Determine the [x, y] coordinate at the center of the cell enclosing the given text.  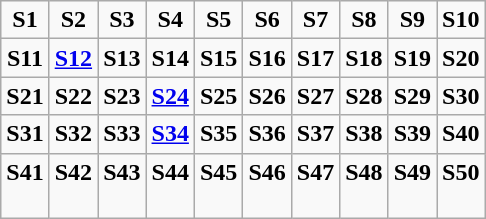
S30 [461, 96]
S48 [364, 186]
S50 [461, 186]
S37 [315, 134]
S27 [315, 96]
S10 [461, 20]
S31 [25, 134]
S20 [461, 58]
S46 [267, 186]
S7 [315, 20]
S8 [364, 20]
S6 [267, 20]
S41 [25, 186]
S39 [412, 134]
S9 [412, 20]
S19 [412, 58]
S49 [412, 186]
S22 [73, 96]
S25 [218, 96]
S2 [73, 20]
S44 [170, 186]
S28 [364, 96]
S16 [267, 58]
S23 [122, 96]
S33 [122, 134]
S11 [25, 58]
S18 [364, 58]
S45 [218, 186]
S26 [267, 96]
S3 [122, 20]
S15 [218, 58]
S29 [412, 96]
S5 [218, 20]
S43 [122, 186]
S32 [73, 134]
S38 [364, 134]
S34 [170, 134]
S47 [315, 186]
S36 [267, 134]
S24 [170, 96]
S17 [315, 58]
S13 [122, 58]
S4 [170, 20]
S1 [25, 20]
S21 [25, 96]
S14 [170, 58]
S40 [461, 134]
S42 [73, 186]
S12 [73, 58]
S35 [218, 134]
